Capture the cell that displays the provided text and extract its (x, y) central coordinate. 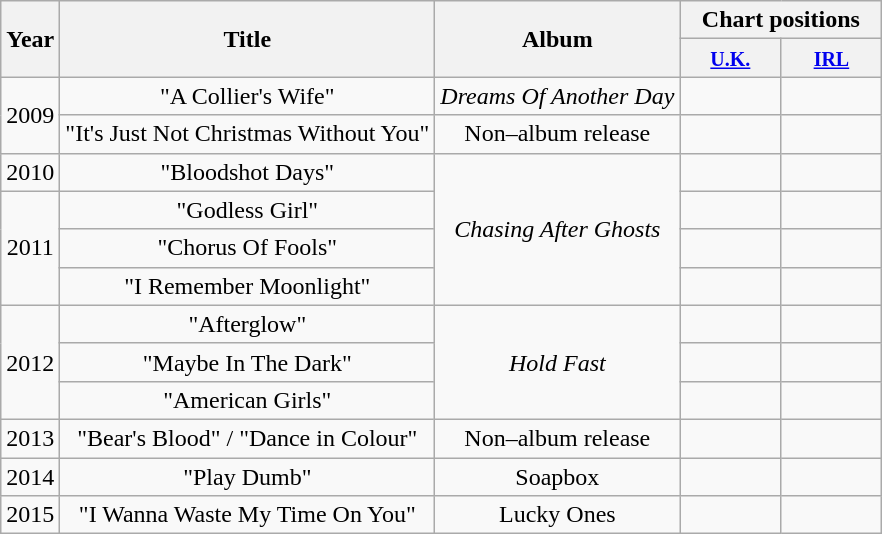
Soapbox (558, 477)
"Bloodshot Days" (248, 172)
2013 (30, 438)
2012 (30, 362)
"Godless Girl" (248, 210)
"I Wanna Waste My Time On You" (248, 515)
"I Remember Moonlight" (248, 286)
IRL (832, 58)
"Bear's Blood" / "Dance in Colour" (248, 438)
"A Collier's Wife" (248, 96)
"Afterglow" (248, 324)
2010 (30, 172)
Chasing After Ghosts (558, 229)
Dreams Of Another Day (558, 96)
Chart positions (781, 20)
2014 (30, 477)
"American Girls" (248, 400)
U.K. (730, 58)
Hold Fast (558, 362)
2015 (30, 515)
2009 (30, 115)
Title (248, 39)
Album (558, 39)
"It's Just Not Christmas Without You" (248, 134)
2011 (30, 248)
Lucky Ones (558, 515)
"Play Dumb" (248, 477)
Year (30, 39)
"Chorus Of Fools" (248, 248)
"Maybe In The Dark" (248, 362)
